Provide the [x, y] coordinate of the cell's center where the given text is located.  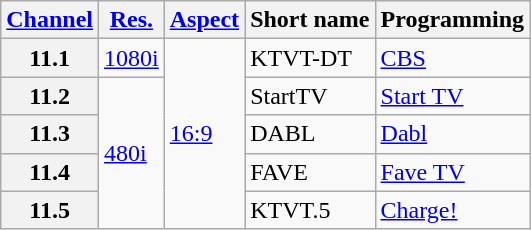
KTVT-DT [310, 58]
11.5 [50, 210]
16:9 [204, 134]
CBS [452, 58]
StartTV [310, 96]
Res. [132, 20]
1080i [132, 58]
Charge! [452, 210]
Channel [50, 20]
11.2 [50, 96]
DABL [310, 134]
Aspect [204, 20]
KTVT.5 [310, 210]
480i [132, 153]
Start TV [452, 96]
Programming [452, 20]
11.1 [50, 58]
FAVE [310, 172]
11.3 [50, 134]
Short name [310, 20]
Fave TV [452, 172]
Dabl [452, 134]
11.4 [50, 172]
